Provide the [X, Y] coordinate of the cell's center where the given text is located.  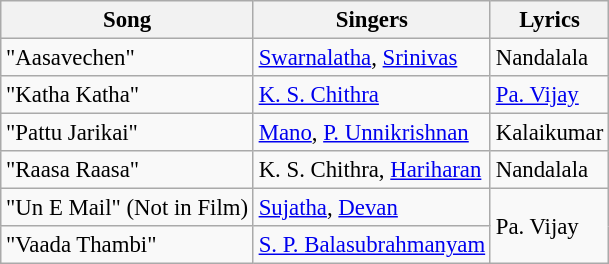
Lyrics [549, 20]
"Katha Katha" [128, 95]
K. S. Chithra [372, 95]
Singers [372, 20]
"Raasa Raasa" [128, 170]
K. S. Chithra, Hariharan [372, 170]
Swarnalatha, Srinivas [372, 58]
Song [128, 20]
Sujatha, Devan [372, 208]
"Vaada Thambi" [128, 245]
S. P. Balasubrahmanyam [372, 245]
"Pattu Jarikai" [128, 133]
"Aasavechen" [128, 58]
"Un E Mail" (Not in Film) [128, 208]
Mano, P. Unnikrishnan [372, 133]
Kalaikumar [549, 133]
